Extract the [X, Y] coordinate from the center of the cell holding the provided text.  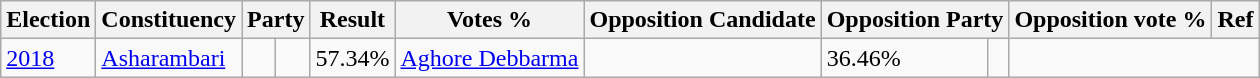
Election [48, 20]
Constituency [169, 20]
36.46% [904, 58]
Aghore Debbarma [490, 58]
57.34% [352, 58]
2018 [48, 58]
Asharambari [169, 58]
Ref [1236, 20]
Opposition vote % [1110, 20]
Opposition Candidate [702, 20]
Opposition Party [915, 20]
Votes % [490, 20]
Result [352, 20]
Party [276, 20]
